Scan for the cell matching the given text and deliver its (x, y) coordinate at center. 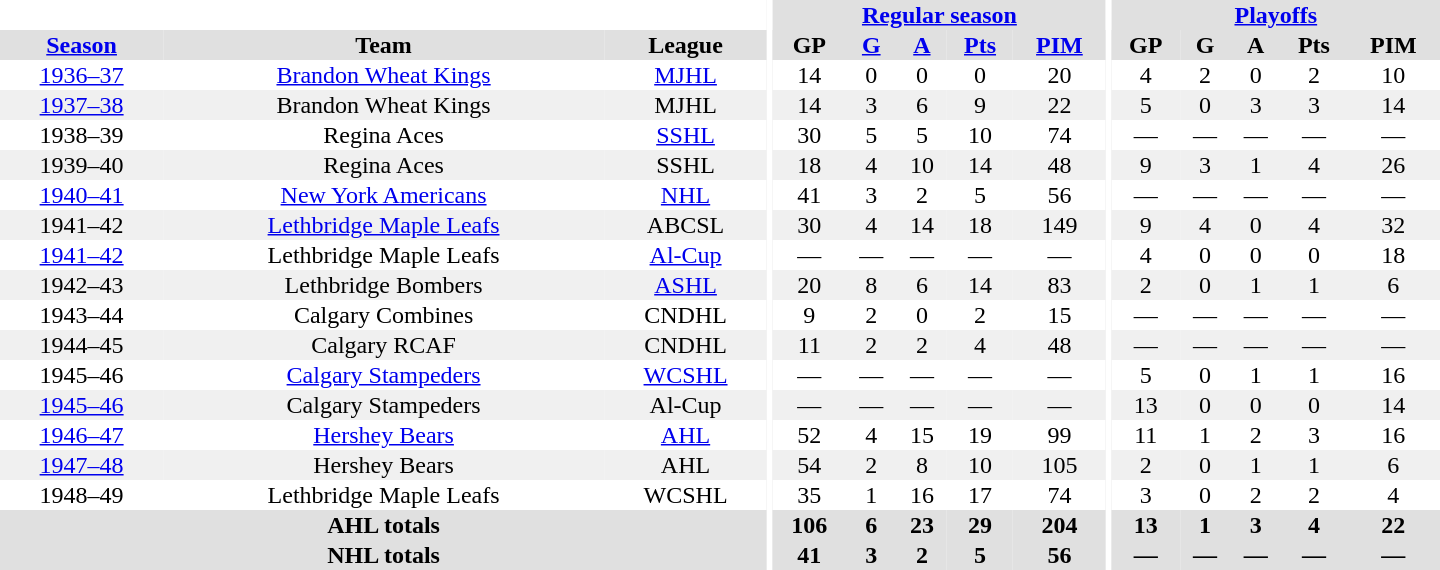
NHL totals (384, 555)
35 (810, 495)
Regular season (940, 15)
1938–39 (82, 135)
AHL totals (384, 525)
1939–40 (82, 165)
Calgary RCAF (384, 345)
1942–43 (82, 285)
83 (1060, 285)
New York Americans (384, 195)
1937–38 (82, 105)
19 (980, 435)
1936–37 (82, 75)
Calgary Combines (384, 315)
1944–45 (82, 345)
54 (810, 465)
1943–44 (82, 315)
ASHL (686, 285)
1946–47 (82, 435)
17 (980, 495)
149 (1060, 225)
1940–41 (82, 195)
Season (82, 45)
52 (810, 435)
1947–48 (82, 465)
106 (810, 525)
NHL (686, 195)
ABCSL (686, 225)
105 (1060, 465)
1948–49 (82, 495)
99 (1060, 435)
23 (922, 525)
32 (1394, 225)
Team (384, 45)
29 (980, 525)
204 (1060, 525)
26 (1394, 165)
Playoffs (1276, 15)
Lethbridge Bombers (384, 285)
League (686, 45)
